Locate the cell with the specified text and output its (x, y) center coordinate. 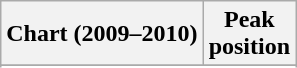
Chart (2009–2010) (102, 34)
Peakposition (249, 34)
